Find where the given text appears and provide that cell's center as (x, y) coordinate. 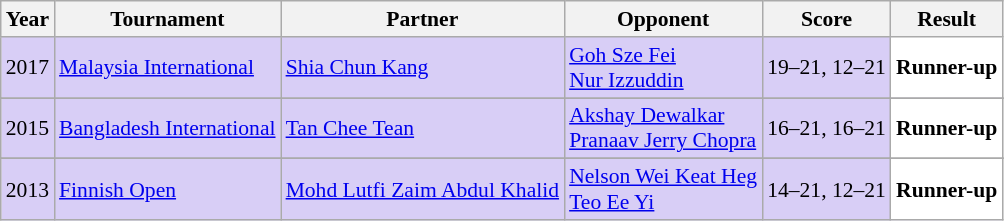
Shia Chun Kang (423, 68)
Score (826, 19)
Goh Sze Fei Nur Izzuddin (663, 68)
14–21, 12–21 (826, 190)
Result (946, 19)
Finnish Open (168, 190)
Tournament (168, 19)
Bangladesh International (168, 128)
19–21, 12–21 (826, 68)
Opponent (663, 19)
Malaysia International (168, 68)
16–21, 16–21 (826, 128)
2013 (28, 190)
Partner (423, 19)
Tan Chee Tean (423, 128)
2015 (28, 128)
Akshay Dewalkar Pranaav Jerry Chopra (663, 128)
Nelson Wei Keat Heg Teo Ee Yi (663, 190)
Year (28, 19)
Mohd Lutfi Zaim Abdul Khalid (423, 190)
2017 (28, 68)
